Find where the given text appears and provide that cell's center as (X, Y) coordinate. 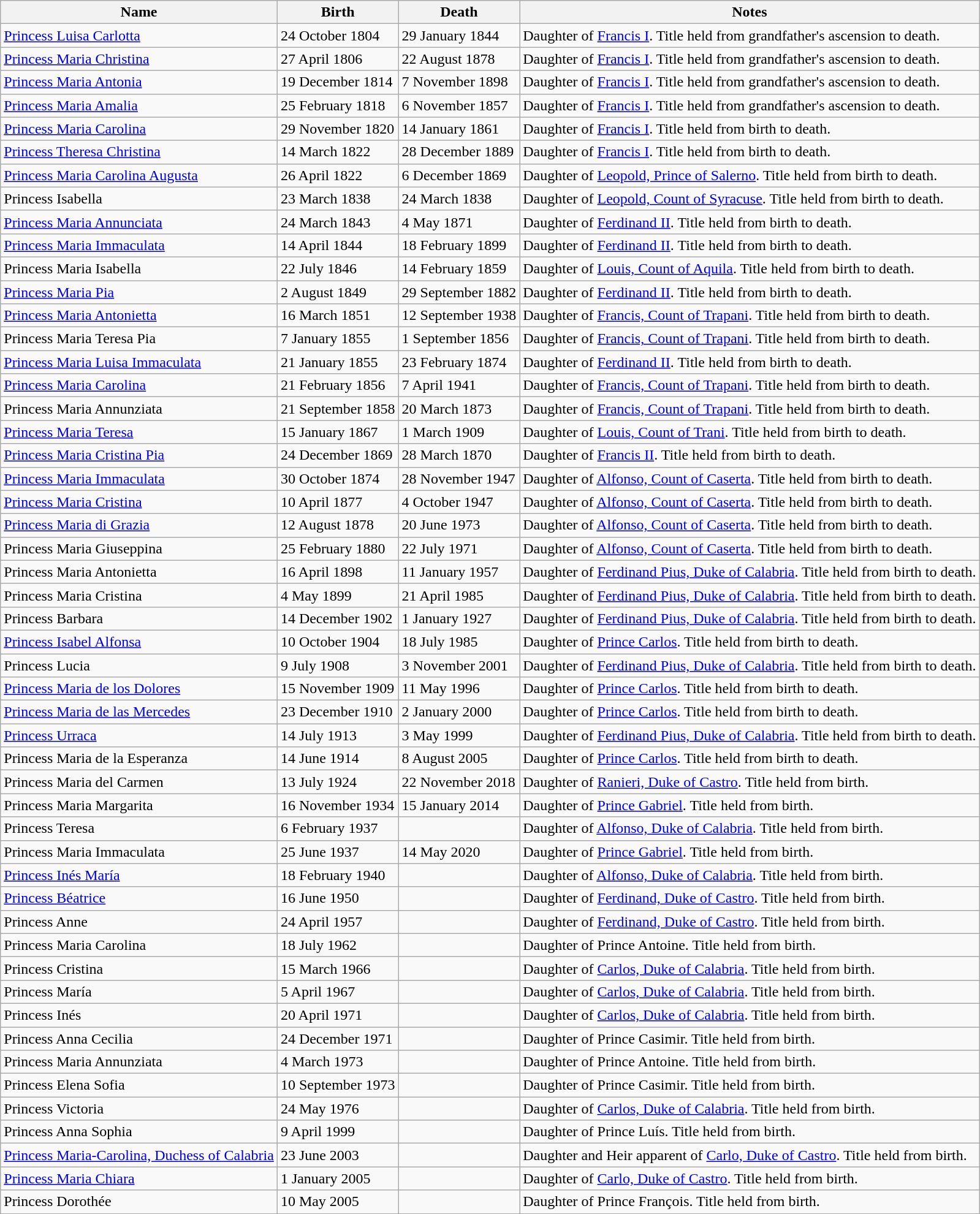
5 April 1967 (338, 992)
10 October 1904 (338, 642)
4 May 1871 (459, 222)
Daughter of Prince François. Title held from birth. (750, 1202)
Princess Maria Teresa Pia (139, 339)
1 September 1856 (459, 339)
3 November 2001 (459, 665)
10 September 1973 (338, 1085)
8 August 2005 (459, 759)
Name (139, 12)
14 January 1861 (459, 129)
28 December 1889 (459, 152)
14 May 2020 (459, 852)
Princess Inés (139, 1015)
Princess Maria Teresa (139, 432)
Daughter and Heir apparent of Carlo, Duke of Castro. Title held from birth. (750, 1155)
25 February 1880 (338, 548)
21 January 1855 (338, 362)
Princess Anne (139, 922)
27 April 1806 (338, 59)
Princess Maria de la Esperanza (139, 759)
22 August 1878 (459, 59)
20 June 1973 (459, 525)
3 May 1999 (459, 735)
29 January 1844 (459, 36)
13 July 1924 (338, 782)
Daughter of Louis, Count of Aquila. Title held from birth to death. (750, 268)
19 December 1814 (338, 82)
Princess Maria Isabella (139, 268)
Princess Maria Margarita (139, 805)
7 November 1898 (459, 82)
Princess Isabel Alfonsa (139, 642)
24 April 1957 (338, 922)
24 March 1838 (459, 199)
7 January 1855 (338, 339)
25 February 1818 (338, 105)
Princess Maria Luisa Immaculata (139, 362)
Princess Victoria (139, 1109)
Daughter of Leopold, Count of Syracuse. Title held from birth to death. (750, 199)
14 March 1822 (338, 152)
14 February 1859 (459, 268)
1 March 1909 (459, 432)
24 May 1976 (338, 1109)
Princess Dorothée (139, 1202)
26 April 1822 (338, 175)
18 July 1985 (459, 642)
4 May 1899 (338, 595)
18 February 1899 (459, 245)
Princess Teresa (139, 829)
Notes (750, 12)
25 June 1937 (338, 852)
Princess Maria Christina (139, 59)
16 April 1898 (338, 572)
12 August 1878 (338, 525)
Princess Lucia (139, 665)
Princess Maria Chiara (139, 1178)
23 June 2003 (338, 1155)
Princess Maria del Carmen (139, 782)
Princess María (139, 992)
Princess Maria-Carolina, Duchess of Calabria (139, 1155)
20 March 1873 (459, 409)
Princess Elena Sofia (139, 1085)
24 October 1804 (338, 36)
Daughter of Francis II. Title held from birth to death. (750, 455)
11 May 1996 (459, 689)
23 December 1910 (338, 712)
21 February 1856 (338, 385)
18 July 1962 (338, 945)
2 January 2000 (459, 712)
10 April 1877 (338, 502)
12 September 1938 (459, 316)
Princess Anna Sophia (139, 1132)
Daughter of Carlo, Duke of Castro. Title held from birth. (750, 1178)
4 March 1973 (338, 1062)
15 January 1867 (338, 432)
24 March 1843 (338, 222)
Princess Isabella (139, 199)
Daughter of Ranieri, Duke of Castro. Title held from birth. (750, 782)
6 November 1857 (459, 105)
Daughter of Louis, Count of Trani. Title held from birth to death. (750, 432)
Princess Theresa Christina (139, 152)
9 July 1908 (338, 665)
1 January 2005 (338, 1178)
14 December 1902 (338, 618)
16 June 1950 (338, 898)
Princess Maria Annunciata (139, 222)
23 February 1874 (459, 362)
6 February 1937 (338, 829)
15 March 1966 (338, 968)
Princess Maria Antonia (139, 82)
22 July 1846 (338, 268)
6 December 1869 (459, 175)
28 March 1870 (459, 455)
Princess Maria de los Dolores (139, 689)
Princess Béatrice (139, 898)
16 November 1934 (338, 805)
7 April 1941 (459, 385)
24 December 1869 (338, 455)
Princess Maria de las Mercedes (139, 712)
Princess Maria Pia (139, 292)
15 January 2014 (459, 805)
Princess Maria Carolina Augusta (139, 175)
11 January 1957 (459, 572)
22 July 1971 (459, 548)
24 December 1971 (338, 1039)
Princess Maria Amalia (139, 105)
14 June 1914 (338, 759)
16 March 1851 (338, 316)
30 October 1874 (338, 479)
23 March 1838 (338, 199)
Princess Luisa Carlotta (139, 36)
Princess Urraca (139, 735)
4 October 1947 (459, 502)
22 November 2018 (459, 782)
21 September 1858 (338, 409)
29 September 1882 (459, 292)
Daughter of Leopold, Prince of Salerno. Title held from birth to death. (750, 175)
28 November 1947 (459, 479)
Princess Maria Giuseppina (139, 548)
21 April 1985 (459, 595)
10 May 2005 (338, 1202)
Princess Barbara (139, 618)
1 January 1927 (459, 618)
Princess Inés María (139, 875)
14 April 1844 (338, 245)
Birth (338, 12)
Princess Anna Cecilia (139, 1039)
18 February 1940 (338, 875)
Daughter of Prince Luís. Title held from birth. (750, 1132)
Princess Cristina (139, 968)
Princess Maria di Grazia (139, 525)
14 July 1913 (338, 735)
9 April 1999 (338, 1132)
29 November 1820 (338, 129)
20 April 1971 (338, 1015)
2 August 1849 (338, 292)
Death (459, 12)
15 November 1909 (338, 689)
Princess Maria Cristina Pia (139, 455)
